Capture the cell that displays the provided text and extract its [X, Y] central coordinate. 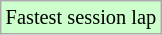
Fastest session lap [81, 17]
